Return the [x, y] coordinate for the center point of the cell that contains the specified text.  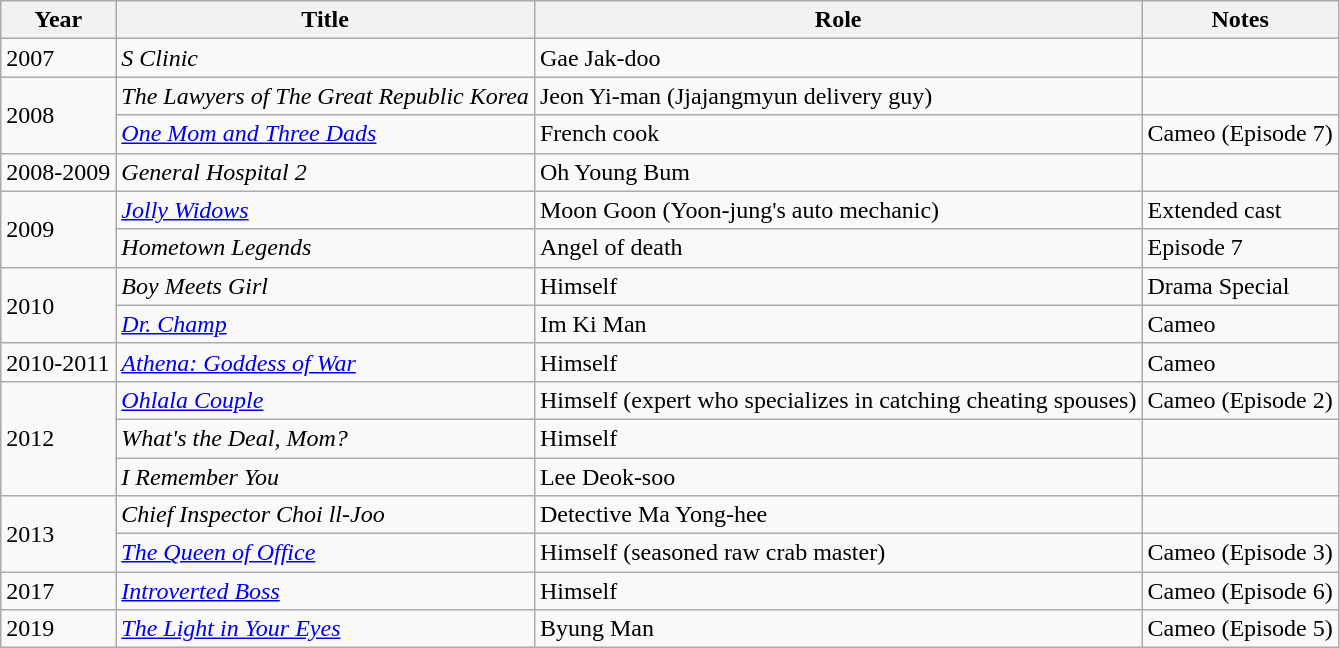
2010 [58, 305]
Detective Ma Yong-hee [838, 515]
Cameo (Episode 5) [1240, 629]
Dr. Champ [326, 324]
One Mom and Three Dads [326, 134]
2013 [58, 534]
Chief Inspector Choi ll-Joo [326, 515]
Himself (expert who specializes in catching cheating spouses) [838, 400]
Gae Jak-doo [838, 58]
I Remember You [326, 477]
Episode 7 [1240, 248]
Angel of death [838, 248]
S Clinic [326, 58]
The Lawyers of The Great Republic Korea [326, 96]
Byung Man [838, 629]
Boy Meets Girl [326, 286]
2007 [58, 58]
Cameo (Episode 2) [1240, 400]
2008-2009 [58, 172]
The Queen of Office [326, 553]
Cameo (Episode 7) [1240, 134]
Extended cast [1240, 210]
Notes [1240, 20]
Oh Young Bum [838, 172]
Role [838, 20]
Drama Special [1240, 286]
Himself (seasoned raw crab master) [838, 553]
Athena: Goddess of War [326, 362]
2008 [58, 115]
Hometown Legends [326, 248]
Title [326, 20]
2012 [58, 438]
The Light in Your Eyes [326, 629]
Cameo (Episode 3) [1240, 553]
Ohlala Couple [326, 400]
Jolly Widows [326, 210]
Lee Deok-soo [838, 477]
Introverted Boss [326, 591]
French cook [838, 134]
Jeon Yi-man (Jjajangmyun delivery guy) [838, 96]
2009 [58, 229]
2019 [58, 629]
Cameo (Episode 6) [1240, 591]
2017 [58, 591]
2010-2011 [58, 362]
Im Ki Man [838, 324]
Year [58, 20]
Moon Goon (Yoon-jung's auto mechanic) [838, 210]
What's the Deal, Mom? [326, 438]
General Hospital 2 [326, 172]
